Search for the cell housing the specified text and yield its (X, Y) center coordinate. 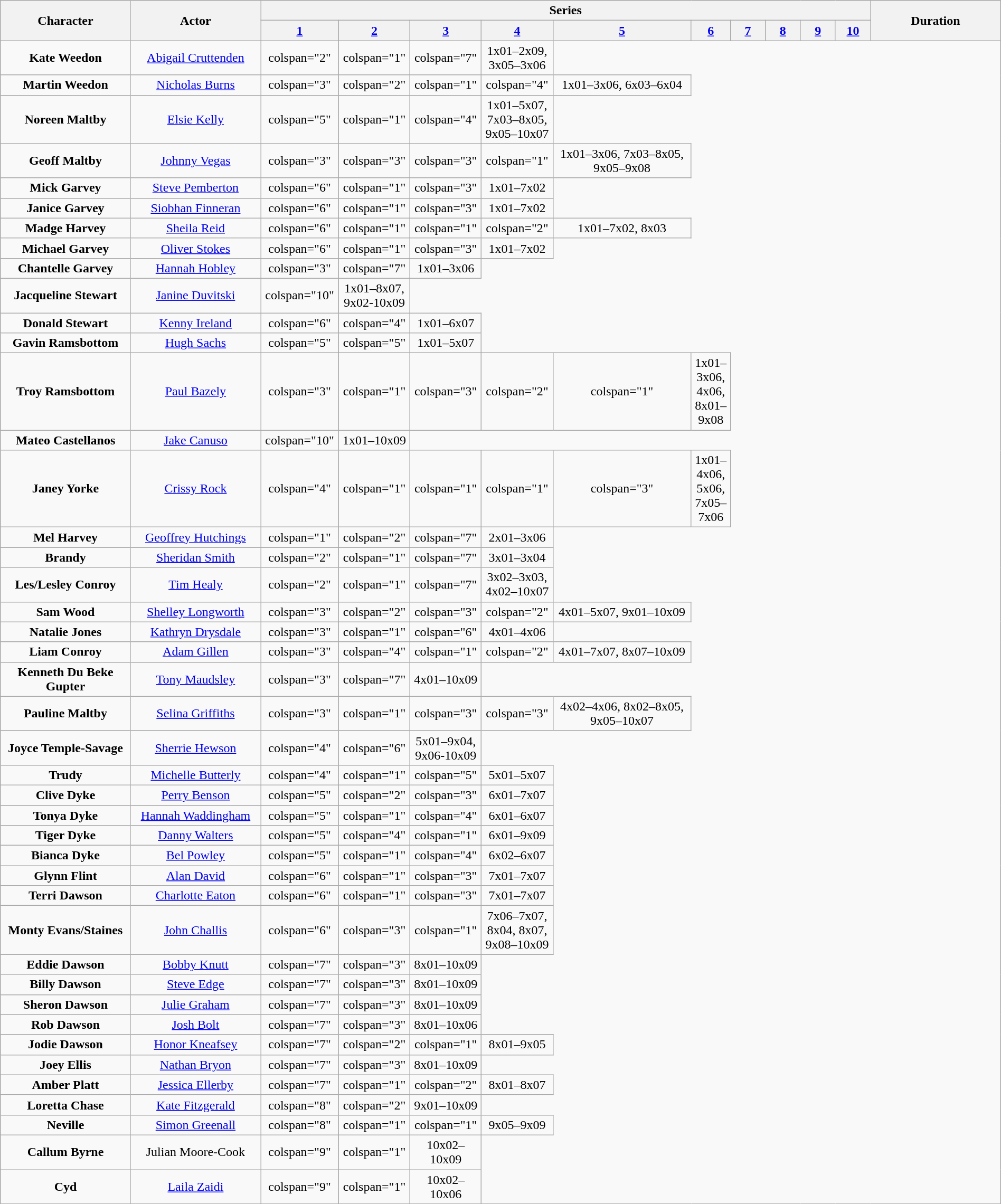
Series (566, 11)
Kenneth Du Beke Gupter (65, 679)
Noreen Maltby (65, 119)
Clive Dyke (65, 795)
7x06–7x07, 8x04, 8x07, 9x08–10x09 (517, 930)
Joey Ellis (65, 1065)
10 (853, 31)
1x01–3x06 (446, 268)
Neville (65, 1125)
9x05–9x09 (517, 1125)
2 (374, 31)
Bianca Dyke (65, 856)
8 (783, 31)
Brandy (65, 557)
Les/Lesley Conroy (65, 585)
Hugh Sachs (195, 343)
Selina Griffiths (195, 714)
Amber Platt (65, 1085)
Tony Maudsley (195, 679)
Gavin Ramsbottom (65, 343)
Shelley Longworth (195, 612)
Michael Garvey (65, 248)
Julian Moore-Cook (195, 1152)
Geoff Maltby (65, 160)
Kathryn Drysdale (195, 632)
8x01–8x07 (517, 1085)
Rob Dawson (65, 1025)
1x01–5x07 (446, 343)
Trudy (65, 775)
Martin Weedon (65, 85)
Joyce Temple-Savage (65, 747)
Hannah Waddingham (195, 816)
Bobby Knutt (195, 964)
Glynn Flint (65, 876)
Laila Zaidi (195, 1187)
Pauline Maltby (65, 714)
1 (300, 31)
Josh Bolt (195, 1025)
Johnny Vegas (195, 160)
Kenny Ireland (195, 323)
1x01–3x06, 4x06, 8x01–9x08 (711, 392)
Oliver Stokes (195, 248)
Troy Ramsbottom (65, 392)
Callum Byrne (65, 1152)
Danny Walters (195, 836)
Kate Weedon (65, 58)
Charlotte Eaton (195, 896)
Monty Evans/Staines (65, 930)
5x01–5x07 (517, 775)
Sherrie Hewson (195, 747)
Steve Pemberton (195, 188)
1x01–2x09, 3x05–3x06 (517, 58)
6 (711, 31)
Mick Garvey (65, 188)
1x01–3x06, 7x03–8x05, 9x05–9x08 (622, 160)
Honor Kneafsey (195, 1045)
Mel Harvey (65, 537)
5x01–9x04, 9x06-10x09 (446, 747)
1x01–3x06, 6x03–6x04 (622, 85)
Sheron Dawson (65, 1004)
Madge Harvey (65, 228)
Cyd (65, 1187)
Eddie Dawson (65, 964)
3x01–3x04 (517, 557)
3 (446, 31)
Tonya Dyke (65, 816)
Crissy Rock (195, 489)
John Challis (195, 930)
Siobhan Finneran (195, 208)
Sheridan Smith (195, 557)
1x01–6x07 (446, 323)
Jodie Dawson (65, 1045)
Bel Powley (195, 856)
4x01–4x06 (517, 632)
7 (748, 31)
Nathan Bryon (195, 1065)
Janine Duvitski (195, 296)
Billy Dawson (65, 984)
Geoffrey Hutchings (195, 537)
Chantelle Garvey (65, 268)
3x02–3x03, 4x02–10x07 (517, 585)
1x01–4x06, 5x06, 7x05–7x06 (711, 489)
Tim Healy (195, 585)
Mateo Castellanos (65, 440)
4x01–5x07, 9x01–10x09 (622, 612)
8x01–10x06 (446, 1025)
10x02–10x06 (446, 1187)
Alan David (195, 876)
9x01–10x09 (446, 1105)
Kate Fitzgerald (195, 1105)
6x01–9x09 (517, 836)
Loretta Chase (65, 1105)
Actor (195, 21)
5 (622, 31)
Jacqueline Stewart (65, 296)
Elsie Kelly (195, 119)
1x01–10x09 (374, 440)
Liam Conroy (65, 652)
2x01–3x06 (517, 537)
9 (818, 31)
1x01–5x07, 7x03–8x05, 9x05–10x07 (517, 119)
Perry Benson (195, 795)
Simon Greenall (195, 1125)
Nicholas Burns (195, 85)
1x01–8x07, 9x02-10x09 (374, 296)
Paul Bazely (195, 392)
4x01–10x09 (446, 679)
Sam Wood (65, 612)
Jessica Ellerby (195, 1085)
8x01–9x05 (517, 1045)
Julie Graham (195, 1004)
10x02–10x09 (446, 1152)
6x01–6x07 (517, 816)
6x01–7x07 (517, 795)
Steve Edge (195, 984)
1x01–7x02, 8x03 (622, 228)
4 (517, 31)
6x02–6x07 (517, 856)
Character (65, 21)
Donald Stewart (65, 323)
Abigail Cruttenden (195, 58)
Adam Gillen (195, 652)
Duration (936, 21)
Jake Canuso (195, 440)
Terri Dawson (65, 896)
Tiger Dyke (65, 836)
Sheila Reid (195, 228)
Natalie Jones (65, 632)
4x02–4x06, 8x02–8x05, 9x05–10x07 (622, 714)
Michelle Butterly (195, 775)
Hannah Hobley (195, 268)
4x01–7x07, 8x07–10x09 (622, 652)
Janey Yorke (65, 489)
Janice Garvey (65, 208)
